Search for the cell housing the specified text and yield its (X, Y) center coordinate. 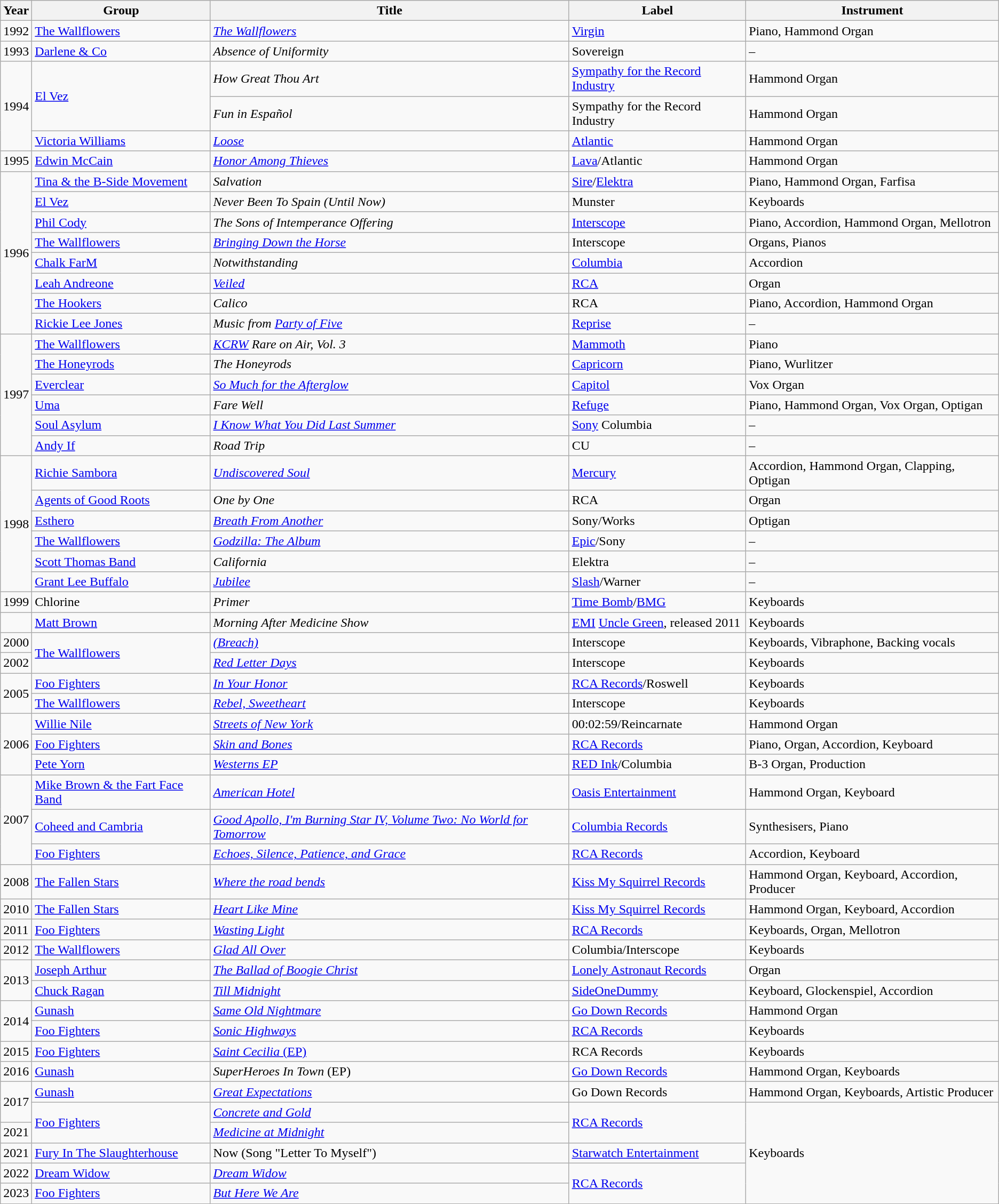
Accordion, Keyboard (873, 854)
00:02:59/Reincarnate (657, 724)
Capricorn (657, 364)
Uma (121, 405)
American Hotel (390, 792)
Elektra (657, 561)
Wasting Light (390, 929)
Now (Song "Letter To Myself") (390, 1153)
Saint Cecilia (EP) (390, 1051)
The Hookers (121, 304)
Slash/Warner (657, 581)
Good Apollo, I'm Burning Star IV, Volume Two: No World for Tomorrow (390, 827)
Where the road bends (390, 881)
Soul Asylum (121, 425)
How Great Thou Art (390, 79)
Columbia/Interscope (657, 950)
Keyboards, Vibraphone, Backing vocals (873, 643)
Scott Thomas Band (121, 561)
Optigan (873, 521)
1993 (16, 51)
Hammond Organ, Keyboard, Accordion (873, 909)
Chalk FarM (121, 262)
Tina & the B-Side Movement (121, 181)
Rickie Lee Jones (121, 324)
Undiscovered Soul (390, 473)
2012 (16, 950)
Hammond Organ, Keyboard, Accordion, Producer (873, 881)
Honor Among Thieves (390, 161)
Keyboard, Glockenspiel, Accordion (873, 991)
Piano, Accordion, Hammond Organ, Mellotron (873, 222)
Mike Brown & the Fart Face Band (121, 792)
Leah Andreone (121, 283)
Lava/Atlantic (657, 161)
Never Been To Spain (Until Now) (390, 202)
Piano, Wurlitzer (873, 364)
Piano, Organ, Accordion, Keyboard (873, 744)
CU (657, 445)
Victoria Williams (121, 141)
SuperHeroes In Town (EP) (390, 1072)
RCA Records/Roswell (657, 683)
Loose (390, 141)
Echoes, Silence, Patience, and Grace (390, 854)
2022 (16, 1173)
2002 (16, 663)
Chuck Ragan (121, 991)
SideOneDummy (657, 991)
Coheed and Cambria (121, 827)
Heart Like Mine (390, 909)
RED Ink/Columbia (657, 764)
Skin and Bones (390, 744)
Lonely Astronaut Records (657, 970)
Calico (390, 304)
Label (657, 11)
California (390, 561)
KCRW Rare on Air, Vol. 3 (390, 344)
Same Old Nightmare (390, 1011)
Hammond Organ, Keyboard (873, 792)
Munster (657, 202)
But Here We Are (390, 1193)
Matt Brown (121, 623)
Darlene & Co (121, 51)
Westerns EP (390, 764)
Sony/Works (657, 521)
Hammond Organ, Keyboards, Artistic Producer (873, 1092)
Mercury (657, 473)
Starwatch Entertainment (657, 1153)
(Breach) (390, 643)
Bringing Down the Horse (390, 242)
Pete Yorn (121, 764)
Phil Cody (121, 222)
1995 (16, 161)
2000 (16, 643)
1996 (16, 252)
2007 (16, 819)
Richie Sambora (121, 473)
Road Trip (390, 445)
Piano, Hammond Organ, Vox Organ, Optigan (873, 405)
2011 (16, 929)
Red Letter Days (390, 663)
2014 (16, 1021)
Morning After Medicine Show (390, 623)
The Sons of Intemperance Offering (390, 222)
Streets of New York (390, 724)
Chlorine (121, 602)
Concrete and Gold (390, 1112)
Capitol (657, 385)
Sire/Elektra (657, 181)
1992 (16, 31)
1994 (16, 106)
Glad All Over (390, 950)
Synthesisers, Piano (873, 827)
Piano, Hammond Organ (873, 31)
Accordion (873, 262)
2008 (16, 881)
Notwithstanding (390, 262)
2005 (16, 693)
2017 (16, 1102)
Jubilee (390, 581)
Salvation (390, 181)
Andy If (121, 445)
Veiled (390, 283)
EMI Uncle Green, released 2011 (657, 623)
2015 (16, 1051)
Godzilla: The Album (390, 541)
Atlantic (657, 141)
Mammoth (657, 344)
Columbia Records (657, 827)
Fare Well (390, 405)
Accordion, Hammond Organ, Clapping, Optigan (873, 473)
Time Bomb/BMG (657, 602)
B-3 Organ, Production (873, 764)
Piano, Accordion, Hammond Organ (873, 304)
Edwin McCain (121, 161)
Esthero (121, 521)
Great Expectations (390, 1092)
In Your Honor (390, 683)
2010 (16, 909)
1997 (16, 395)
Absence of Uniformity (390, 51)
2016 (16, 1072)
Primer (390, 602)
Keyboards, Organ, Mellotron (873, 929)
Hammond Organ, Keyboards (873, 1072)
2006 (16, 744)
Agents of Good Roots (121, 500)
Group (121, 11)
Fun in Español (390, 113)
2013 (16, 980)
Organs, Pianos (873, 242)
Willie Nile (121, 724)
Instrument (873, 11)
Reprise (657, 324)
Oasis Entertainment (657, 792)
Columbia (657, 262)
Refuge (657, 405)
Joseph Arthur (121, 970)
So Much for the Afterglow (390, 385)
Year (16, 11)
Everclear (121, 385)
Vox Organ (873, 385)
1999 (16, 602)
Music from Party of Five (390, 324)
One by One (390, 500)
Piano (873, 344)
Sony Columbia (657, 425)
Grant Lee Buffalo (121, 581)
2023 (16, 1193)
Till Midnight (390, 991)
Sonic Highways (390, 1031)
Breath From Another (390, 521)
1998 (16, 524)
Fury In The Slaughterhouse (121, 1153)
Epic/Sony (657, 541)
Sovereign (657, 51)
I Know What You Did Last Summer (390, 425)
Piano, Hammond Organ, Farfisa (873, 181)
Title (390, 11)
The Ballad of Boogie Christ (390, 970)
Medicine at Midnight (390, 1133)
Rebel, Sweetheart (390, 704)
Virgin (657, 31)
